Search for the cell housing the specified text and yield its (X, Y) center coordinate. 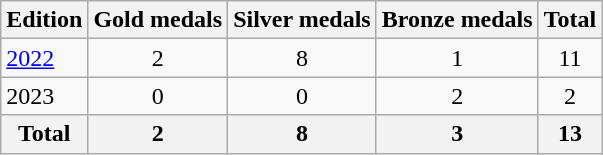
Silver medals (302, 20)
11 (570, 58)
Gold medals (158, 20)
1 (457, 58)
13 (570, 134)
Bronze medals (457, 20)
2022 (44, 58)
2023 (44, 96)
Edition (44, 20)
3 (457, 134)
